Capture the cell that displays the provided text and extract its (x, y) central coordinate. 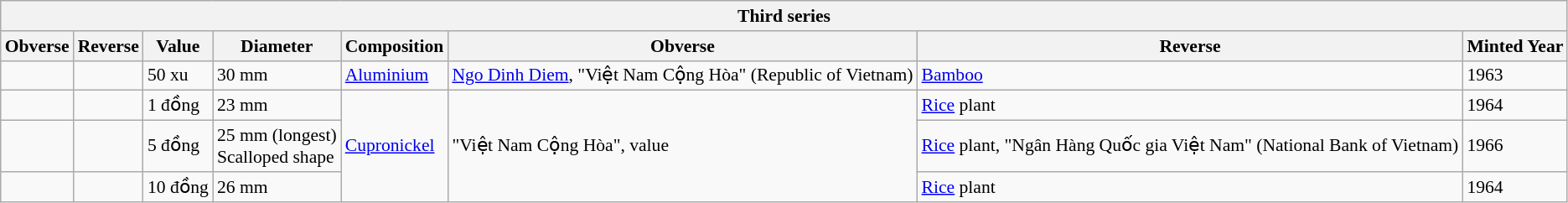
1963 (1515, 75)
23 mm (277, 106)
Diameter (277, 46)
10 đồng (178, 187)
5 đồng (178, 146)
Aluminium (395, 75)
Third series (784, 16)
30 mm (277, 75)
25 mm (longest)Scalloped shape (277, 146)
"Việt Nam Cộng Hòa", value (682, 146)
Cupronickel (395, 146)
Rice plant, "Ngân Hàng Quốc gia Việt Nam" (National Bank of Vietnam) (1190, 146)
Bamboo (1190, 75)
Minted Year (1515, 46)
Composition (395, 46)
50 xu (178, 75)
26 mm (277, 187)
1966 (1515, 146)
1 đồng (178, 106)
Value (178, 46)
Ngo Dinh Diem, "Việt Nam Cộng Hòa" (Republic of Vietnam) (682, 75)
